Find where the given text appears and provide that cell's center as [x, y] coordinate. 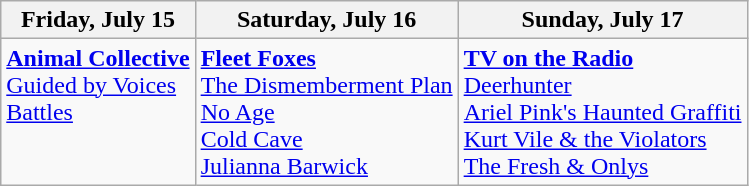
Sunday, July 17 [602, 20]
Animal CollectiveGuided by VoicesBattles [98, 112]
Saturday, July 16 [326, 20]
TV on the RadioDeerhunterAriel Pink's Haunted GraffitiKurt Vile & the ViolatorsThe Fresh & Onlys [602, 112]
Fleet FoxesThe Dismemberment PlanNo AgeCold CaveJulianna Barwick [326, 112]
Friday, July 15 [98, 20]
